Identify which cell holds the provided text, then report its [X, Y] central coordinate. 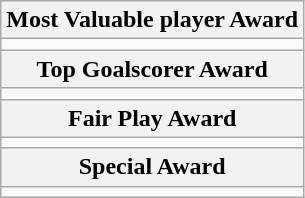
Top Goalscorer Award [152, 69]
Fair Play Award [152, 118]
Most Valuable player Award [152, 20]
Special Award [152, 167]
